For the text-containing cell, return its midpoint in (X, Y) coordinate format. 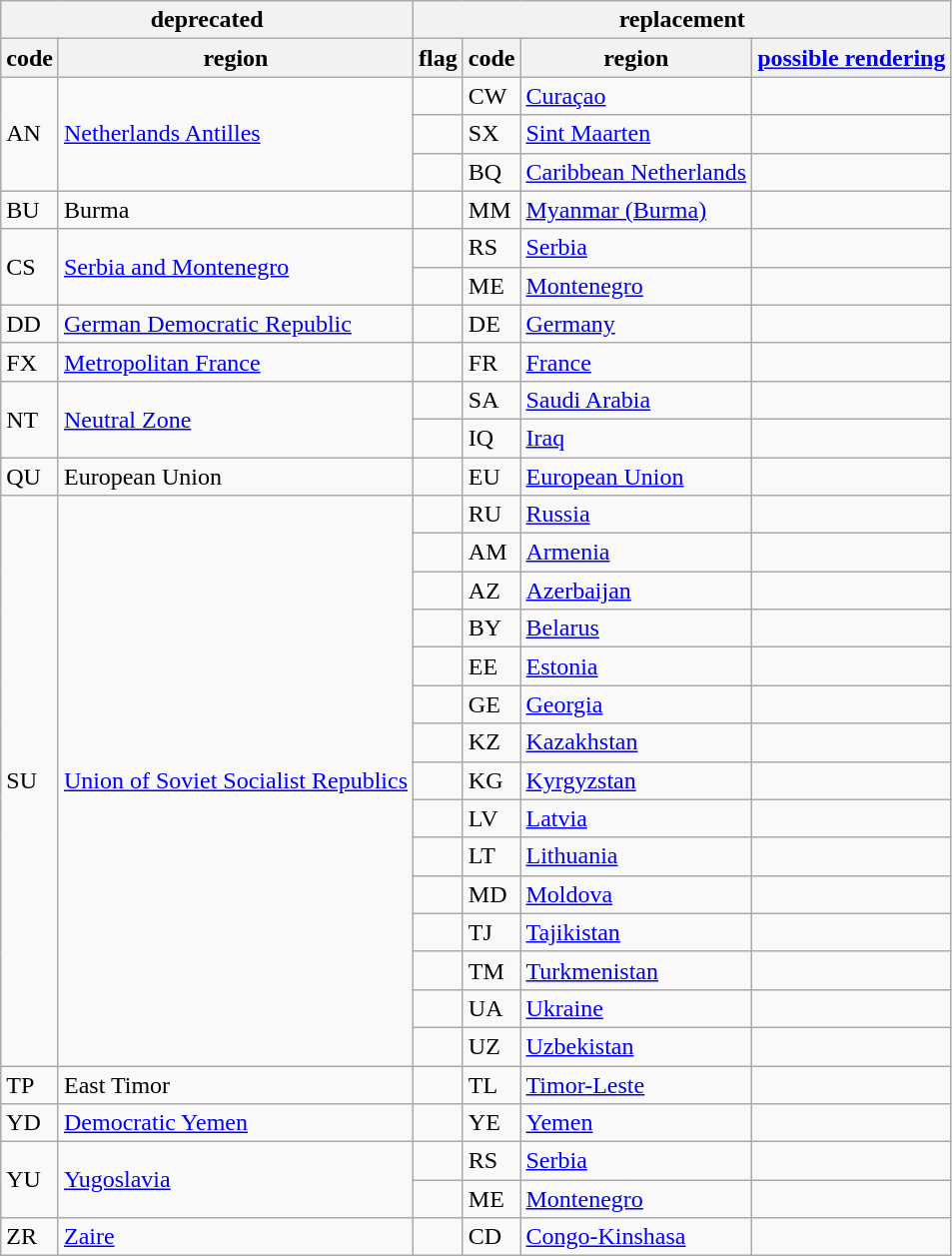
Iraq (636, 438)
East Timor (236, 1084)
Sint Maarten (636, 134)
TJ (491, 932)
KZ (491, 742)
CS (30, 267)
NT (30, 419)
Moldova (636, 894)
YE (491, 1123)
Georgia (636, 704)
BQ (491, 172)
SU (30, 781)
UZ (491, 1046)
EU (491, 477)
AZ (491, 591)
Serbia and Montenegro (236, 267)
MD (491, 894)
UA (491, 1008)
Myanmar (Burma) (636, 210)
CW (491, 96)
SX (491, 134)
possible rendering (851, 58)
Kazakhstan (636, 742)
Tajikistan (636, 932)
France (636, 362)
Azerbaijan (636, 591)
Democratic Yemen (236, 1123)
Caribbean Netherlands (636, 172)
BY (491, 628)
deprecated (208, 20)
FR (491, 362)
ZR (30, 1237)
YU (30, 1180)
Estonia (636, 666)
GE (491, 704)
Curaçao (636, 96)
Timor-Leste (636, 1084)
FX (30, 362)
Netherlands Antilles (236, 134)
CD (491, 1237)
RU (491, 515)
DD (30, 324)
Lithuania (636, 856)
Neutral Zone (236, 419)
SA (491, 400)
Russia (636, 515)
Burma (236, 210)
LT (491, 856)
DE (491, 324)
Saudi Arabia (636, 400)
AN (30, 134)
LV (491, 818)
Union of Soviet Socialist Republics (236, 781)
TM (491, 970)
Kyrgyzstan (636, 780)
Armenia (636, 553)
YD (30, 1123)
TL (491, 1084)
Belarus (636, 628)
Yemen (636, 1123)
German Democratic Republic (236, 324)
Germany (636, 324)
Yugoslavia (236, 1180)
QU (30, 477)
Zaire (236, 1237)
MM (491, 210)
Turkmenistan (636, 970)
IQ (491, 438)
TP (30, 1084)
Ukraine (636, 1008)
KG (491, 780)
BU (30, 210)
flag (439, 58)
Uzbekistan (636, 1046)
Latvia (636, 818)
EE (491, 666)
Metropolitan France (236, 362)
AM (491, 553)
replacement (682, 20)
Congo-Kinshasa (636, 1237)
